Detect which cell encompasses the target text, then output its [x, y] center coordinate. 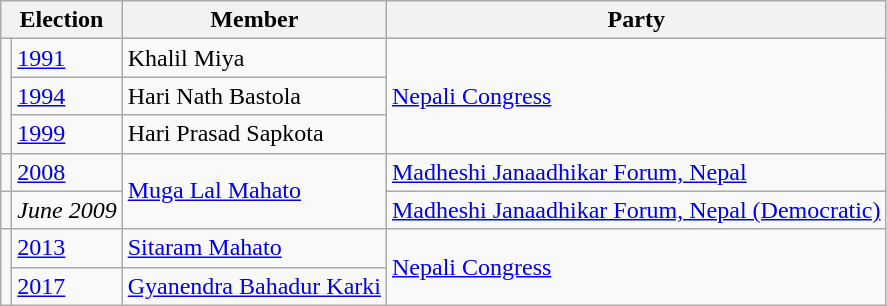
June 2009 [67, 210]
1999 [67, 134]
Gyanendra Bahadur Karki [254, 286]
Party [636, 20]
Hari Prasad Sapkota [254, 134]
Hari Nath Bastola [254, 96]
2008 [67, 172]
Sitaram Mahato [254, 248]
Madheshi Janaadhikar Forum, Nepal (Democratic) [636, 210]
Khalil Miya [254, 58]
2013 [67, 248]
1994 [67, 96]
2017 [67, 286]
Election [62, 20]
Madheshi Janaadhikar Forum, Nepal [636, 172]
Muga Lal Mahato [254, 191]
1991 [67, 58]
Member [254, 20]
